Scan for the cell matching the given text and deliver its (x, y) coordinate at center. 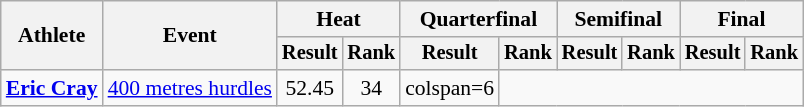
Quarterfinal (478, 19)
Event (190, 36)
Semifinal (618, 19)
400 metres hurdles (190, 88)
Athlete (52, 36)
Heat (338, 19)
34 (372, 88)
Final (742, 19)
colspan=6 (450, 88)
Eric Cray (52, 88)
52.45 (310, 88)
